Locate the cell with the specified text and output its [X, Y] center coordinate. 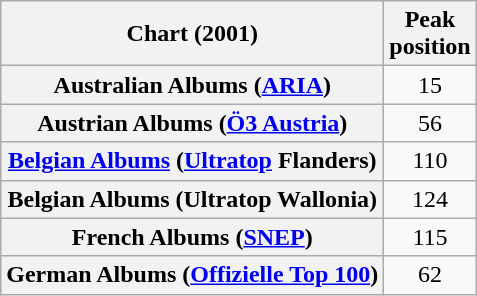
110 [430, 161]
German Albums (Offizielle Top 100) [192, 275]
Austrian Albums (Ö3 Austria) [192, 123]
French Albums (SNEP) [192, 237]
115 [430, 237]
124 [430, 199]
15 [430, 85]
62 [430, 275]
Belgian Albums (Ultratop Flanders) [192, 161]
Australian Albums (ARIA) [192, 85]
Chart (2001) [192, 34]
Belgian Albums (Ultratop Wallonia) [192, 199]
56 [430, 123]
Peakposition [430, 34]
